Pinpoint the cell where the given text exists, returning its [X, Y] midpoint coordinate. 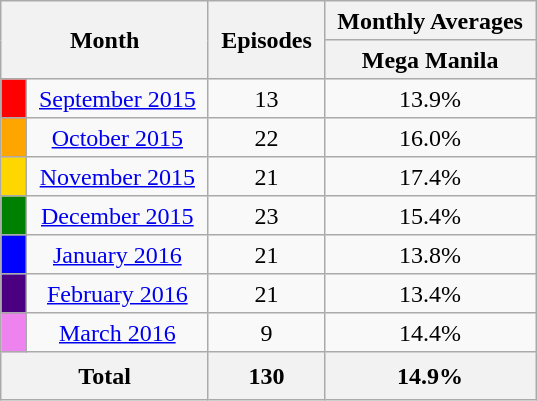
Monthly Averages [430, 20]
23 [266, 216]
13.4% [430, 294]
17.4% [430, 176]
22 [266, 138]
130 [266, 376]
March 2016 [117, 332]
16.0% [430, 138]
Month [105, 40]
14.4% [430, 332]
November 2015 [117, 176]
9 [266, 332]
13 [266, 98]
14.9% [430, 376]
Total [105, 376]
Mega Manila [430, 60]
13.8% [430, 254]
February 2016 [117, 294]
October 2015 [117, 138]
15.4% [430, 216]
January 2016 [117, 254]
Episodes [266, 40]
September 2015 [117, 98]
13.9% [430, 98]
December 2015 [117, 216]
